Return the (x, y) coordinate for the center point of the cell that contains the specified text.  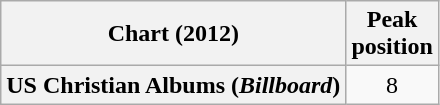
US Christian Albums (Billboard) (174, 85)
Chart (2012) (174, 34)
Peakposition (392, 34)
8 (392, 85)
